Determine the (X, Y) coordinate at the center of the cell enclosing the given text.  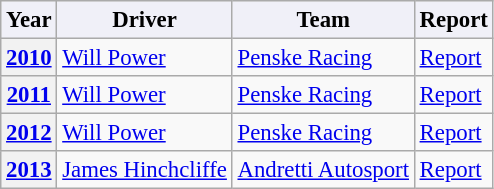
James Hinchcliffe (144, 170)
2013 (29, 170)
Team (323, 20)
2010 (29, 58)
Year (29, 20)
Driver (144, 20)
2012 (29, 133)
Andretti Autosport (323, 170)
2011 (29, 95)
